Find where the given text appears and provide that cell's center as [X, Y] coordinate. 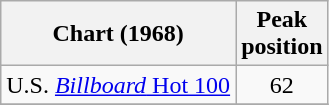
U.S. Billboard Hot 100 [118, 85]
Peakposition [282, 34]
Chart (1968) [118, 34]
62 [282, 85]
